Output the [x, y] coordinate of the center of the cell containing the given text.  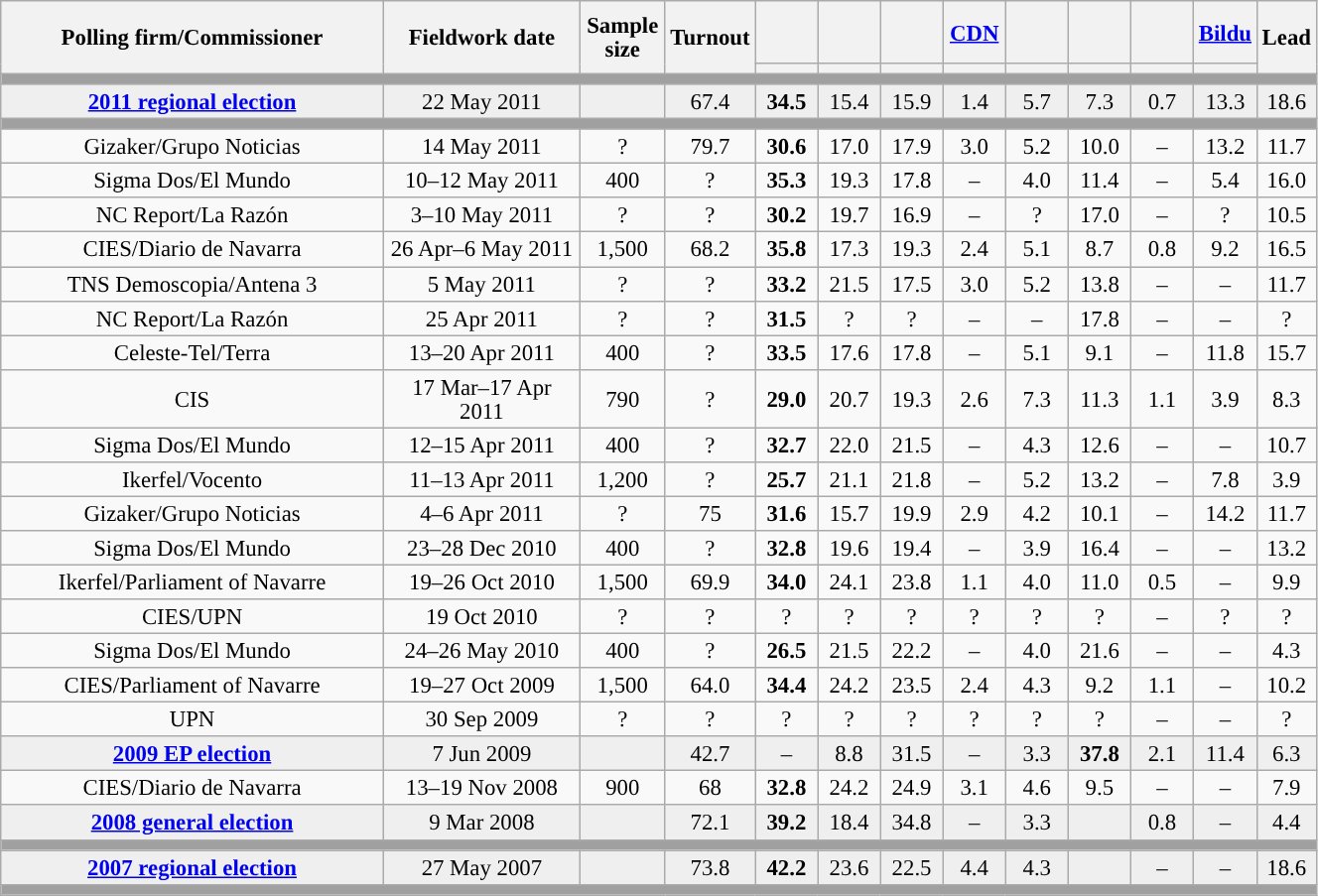
Fieldwork date [481, 38]
TNS Demoscopia/Antena 3 [193, 284]
CIES/UPN [193, 617]
25 Apr 2011 [481, 318]
11.8 [1225, 353]
69.9 [711, 581]
17 Mar–17 Apr 2011 [481, 399]
8.3 [1286, 399]
14.2 [1225, 514]
24.9 [911, 788]
9.5 [1100, 788]
19.7 [850, 216]
17.6 [850, 353]
14 May 2011 [481, 147]
15.9 [911, 101]
25.7 [786, 480]
10–12 May 2011 [481, 181]
35.3 [786, 181]
16.5 [1286, 250]
19–26 Oct 2010 [481, 581]
Turnout [711, 38]
CIES/Parliament of Navarre [193, 685]
64.0 [711, 685]
34.5 [786, 101]
37.8 [1100, 754]
0.5 [1161, 581]
1.4 [975, 101]
790 [622, 399]
Sample size [622, 38]
72.1 [711, 824]
2.1 [1161, 754]
73.8 [711, 867]
Polling firm/Commissioner [193, 38]
68 [711, 788]
30.6 [786, 147]
10.1 [1100, 514]
11.3 [1100, 399]
19.4 [911, 548]
17.5 [911, 284]
11–13 Apr 2011 [481, 480]
10.0 [1100, 147]
7 Jun 2009 [481, 754]
68.2 [711, 250]
24.1 [850, 581]
22.5 [911, 867]
67.4 [711, 101]
20.7 [850, 399]
42.2 [786, 867]
9 Mar 2008 [481, 824]
Bildu [1225, 32]
22 May 2011 [481, 101]
5.7 [1036, 101]
19.6 [850, 548]
5.4 [1225, 181]
3.1 [975, 788]
4.2 [1036, 514]
CIS [193, 399]
26 Apr–6 May 2011 [481, 250]
34.8 [911, 824]
19–27 Oct 2009 [481, 685]
34.0 [786, 581]
23.8 [911, 581]
UPN [193, 720]
15.4 [850, 101]
21.6 [1100, 651]
12–15 Apr 2011 [481, 445]
2011 regional election [193, 101]
23–28 Dec 2010 [481, 548]
39.2 [786, 824]
19.9 [911, 514]
10.7 [1286, 445]
22.2 [911, 651]
32.7 [786, 445]
24–26 May 2010 [481, 651]
16.0 [1286, 181]
4.6 [1036, 788]
7.9 [1286, 788]
23.5 [911, 685]
Ikerfel/Parliament of Navarre [193, 581]
35.8 [786, 250]
79.7 [711, 147]
2008 general election [193, 824]
6.3 [1286, 754]
13–20 Apr 2011 [481, 353]
13.3 [1225, 101]
5 May 2011 [481, 284]
2.6 [975, 399]
900 [622, 788]
16.9 [911, 216]
Lead [1286, 38]
2007 regional election [193, 867]
18.4 [850, 824]
Ikerfel/Vocento [193, 480]
33.2 [786, 284]
CDN [975, 32]
30 Sep 2009 [481, 720]
33.5 [786, 353]
17.9 [911, 147]
12.6 [1100, 445]
21.1 [850, 480]
17.3 [850, 250]
8.8 [850, 754]
34.4 [786, 685]
23.6 [850, 867]
2009 EP election [193, 754]
11.0 [1100, 581]
13–19 Nov 2008 [481, 788]
31.6 [786, 514]
9.1 [1100, 353]
1,200 [622, 480]
0.7 [1161, 101]
16.4 [1100, 548]
Celeste-Tel/Terra [193, 353]
3–10 May 2011 [481, 216]
75 [711, 514]
22.0 [850, 445]
26.5 [786, 651]
27 May 2007 [481, 867]
10.2 [1286, 685]
21.8 [911, 480]
7.8 [1225, 480]
19 Oct 2010 [481, 617]
10.5 [1286, 216]
30.2 [786, 216]
2.9 [975, 514]
9.9 [1286, 581]
4–6 Apr 2011 [481, 514]
42.7 [711, 754]
13.8 [1100, 284]
8.7 [1100, 250]
29.0 [786, 399]
